Find where the given text appears and provide that cell's center as [X, Y] coordinate. 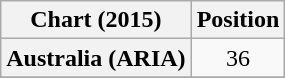
36 [238, 58]
Position [238, 20]
Australia (ARIA) [96, 58]
Chart (2015) [96, 20]
